Scan for the cell matching the given text and deliver its [x, y] coordinate at center. 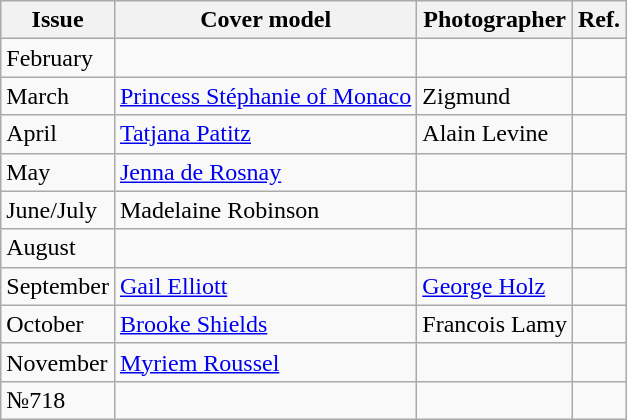
Tatjana Patitz [265, 134]
Madelaine Robinson [265, 210]
April [58, 134]
Issue [58, 20]
Alain Levine [495, 134]
August [58, 248]
Princess Stéphanie of Monaco [265, 96]
May [58, 172]
Zigmund [495, 96]
March [58, 96]
Gail Elliott [265, 286]
October [58, 324]
№718 [58, 400]
Photographer [495, 20]
June/July [58, 210]
George Holz [495, 286]
Jenna de Rosnay [265, 172]
Francois Lamy [495, 324]
September [58, 286]
Ref. [598, 20]
November [58, 362]
Brooke Shields [265, 324]
February [58, 58]
Myriem Roussel [265, 362]
Cover model [265, 20]
